From the cell containing the given text, extract its center point as (x, y) coordinate. 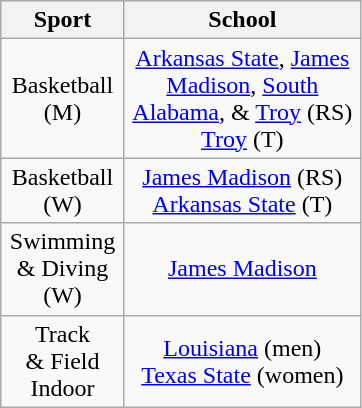
Track& FieldIndoor (63, 361)
Louisiana (men)Texas State (women) (242, 361)
Arkansas State, James Madison, South Alabama, & Troy (RS)Troy (T) (242, 98)
Sport (63, 20)
School (242, 20)
Swimming& Diving (W) (63, 269)
James Madison (RS)Arkansas State (T) (242, 190)
James Madison (242, 269)
Basketball (M) (63, 98)
Basketball(W) (63, 190)
